Scan for the cell matching the given text and deliver its (X, Y) coordinate at center. 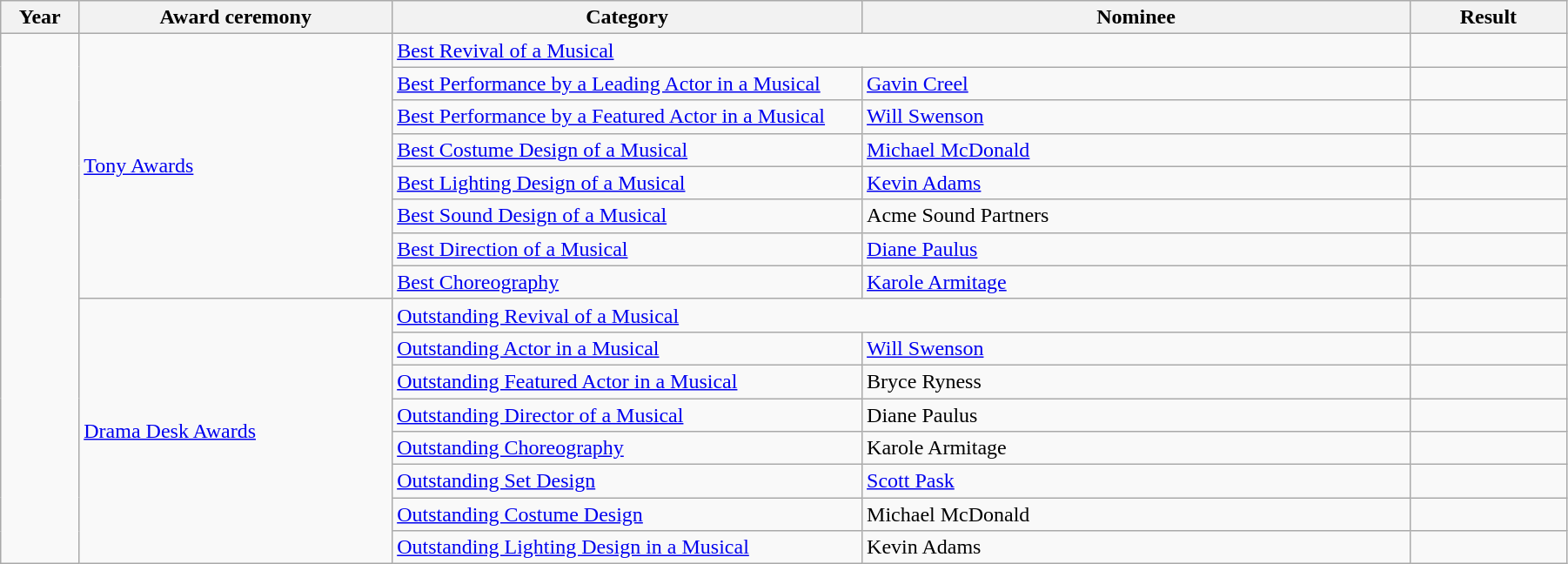
Scott Pask (1136, 481)
Nominee (1136, 17)
Bryce Ryness (1136, 381)
Outstanding Lighting Design in a Musical (627, 547)
Year (40, 17)
Outstanding Featured Actor in a Musical (627, 381)
Outstanding Actor in a Musical (627, 348)
Outstanding Set Design (627, 481)
Best Sound Design of a Musical (627, 216)
Category (627, 17)
Best Choreography (627, 282)
Result (1488, 17)
Outstanding Revival of a Musical (901, 315)
Best Performance by a Leading Actor in a Musical (627, 84)
Tony Awards (236, 166)
Acme Sound Partners (1136, 216)
Best Performance by a Featured Actor in a Musical (627, 117)
Outstanding Costume Design (627, 514)
Drama Desk Awards (236, 431)
Best Revival of a Musical (901, 50)
Gavin Creel (1136, 84)
Outstanding Director of a Musical (627, 415)
Best Costume Design of a Musical (627, 150)
Award ceremony (236, 17)
Best Lighting Design of a Musical (627, 183)
Best Direction of a Musical (627, 249)
Outstanding Choreography (627, 448)
